Provide the (X, Y) coordinate of the cell's center where the given text is located.  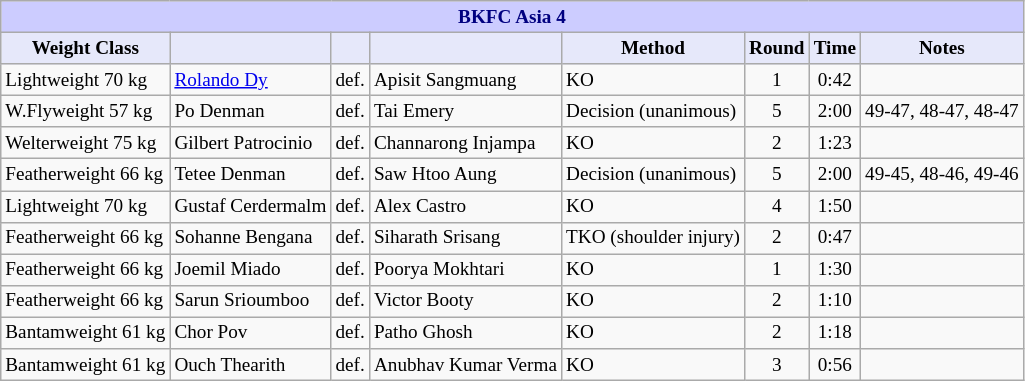
49-45, 48-46, 49-46 (942, 175)
1:50 (834, 206)
Gilbert Patrocinio (250, 143)
0:47 (834, 238)
1:30 (834, 270)
Weight Class (86, 48)
Gustaf Cerdermalm (250, 206)
TKO (shoulder injury) (654, 238)
Po Denman (250, 111)
W.Flyweight 57 kg (86, 111)
Sohanne Bengana (250, 238)
4 (776, 206)
Apisit Sangmuang (465, 80)
1:23 (834, 143)
Alex Castro (465, 206)
3 (776, 365)
Anubhav Kumar Verma (465, 365)
Round (776, 48)
Method (654, 48)
Tetee Denman (250, 175)
Sarun Srioumboo (250, 301)
Rolando Dy (250, 80)
0:56 (834, 365)
Chor Pov (250, 333)
Tai Emery (465, 111)
Welterweight 75 kg (86, 143)
Patho Ghosh (465, 333)
Channarong Injampa (465, 143)
Saw Htoo Aung (465, 175)
1:18 (834, 333)
0:42 (834, 80)
BKFC Asia 4 (512, 17)
Siharath Srisang (465, 238)
Notes (942, 48)
Poorya Mokhtari (465, 270)
Victor Booty (465, 301)
1:10 (834, 301)
Time (834, 48)
Ouch Thearith (250, 365)
Joemil Miado (250, 270)
49-47, 48-47, 48-47 (942, 111)
